From the cell containing the given text, extract its center point as [x, y] coordinate. 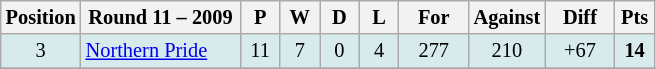
11 [260, 51]
14 [635, 51]
277 [434, 51]
D [340, 17]
Against [508, 17]
3 [41, 51]
+67 [580, 51]
W [300, 17]
Northern Pride [161, 51]
210 [508, 51]
Position [41, 17]
4 [379, 51]
Pts [635, 17]
7 [300, 51]
L [379, 17]
Diff [580, 17]
Round 11 – 2009 [161, 17]
For [434, 17]
0 [340, 51]
P [260, 17]
